Detect which cell encompasses the target text, then output its [x, y] center coordinate. 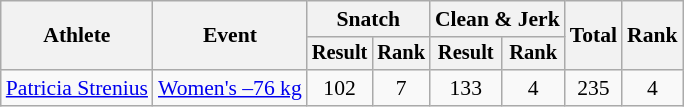
235 [594, 88]
Women's –76 kg [230, 88]
Total [594, 36]
Athlete [77, 36]
Patricia Strenius [77, 88]
Clean & Jerk [498, 19]
102 [340, 88]
133 [466, 88]
Snatch [368, 19]
Event [230, 36]
7 [401, 88]
